Return [x, y] of the center of cell containing provided text 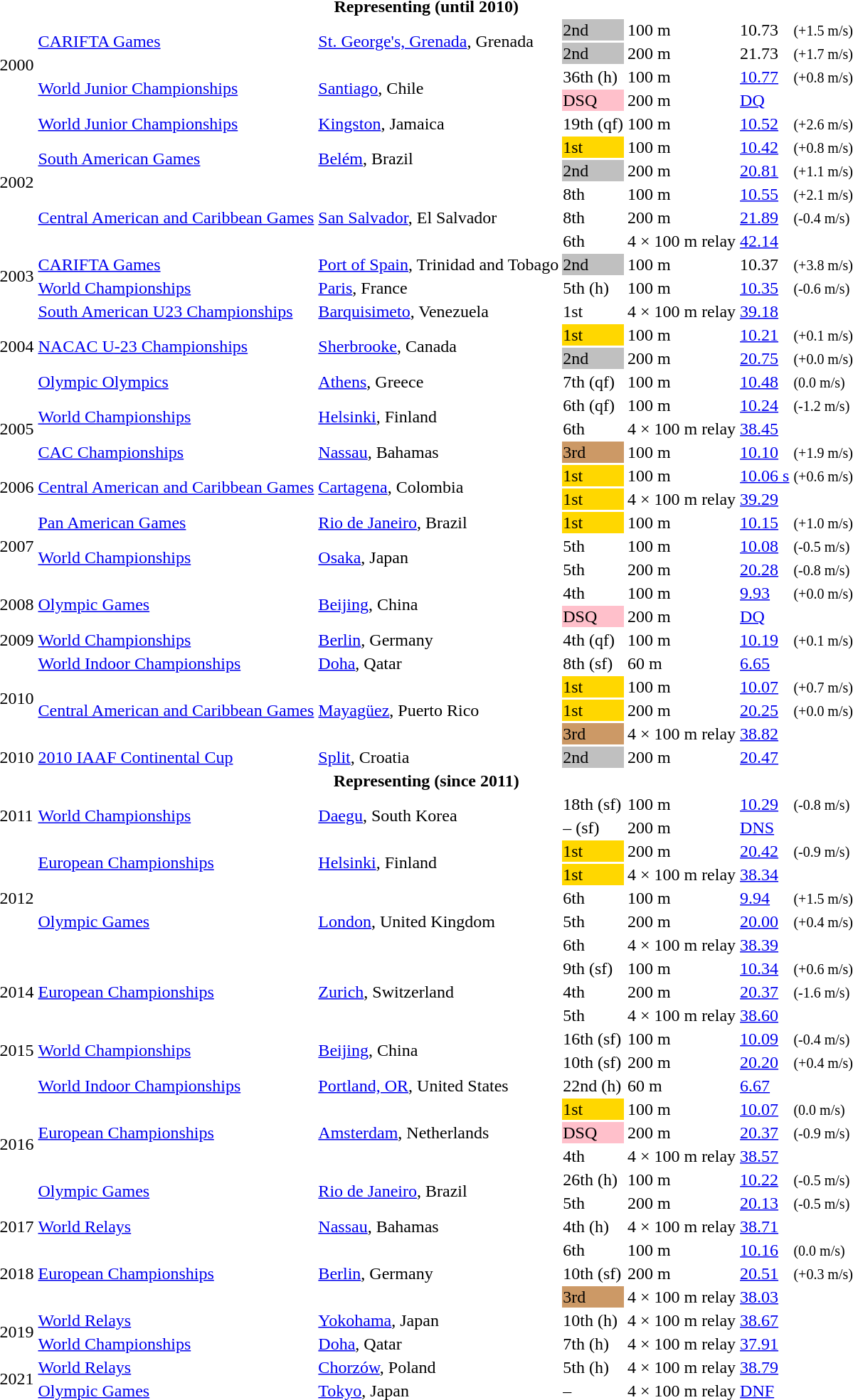
39.29 [765, 499]
20.28 [765, 570]
21.89 [765, 218]
38.67 [765, 1320]
20.25 [765, 710]
21.73 [765, 53]
Cartagena, Colombia [438, 488]
20.20 [765, 1062]
10.48 [765, 382]
10.55 [765, 194]
9th (sf) [593, 968]
20.75 [765, 358]
38.60 [765, 1015]
9.94 [765, 898]
Zurich, Switzerland [438, 992]
8th (sf) [593, 663]
10.16 [765, 1250]
36th (h) [593, 77]
20.47 [765, 757]
Port of Spain, Trinidad and Tobago [438, 264]
10.52 [765, 124]
7th (h) [593, 1344]
10.22 [765, 1180]
10.15 [765, 523]
Athens, Greece [438, 382]
38.57 [765, 1156]
10.21 [765, 335]
38.03 [765, 1297]
38.82 [765, 734]
NACAC U-23 Championships [176, 347]
Chorzów, Poland [438, 1367]
San Salvador, El Salvador [438, 218]
Olympic Olympics [176, 382]
10.10 [765, 452]
Santiago, Chile [438, 88]
38.39 [765, 945]
DNS [765, 828]
Daegu, South Korea [438, 816]
10th (h) [593, 1320]
Pan American Games [176, 523]
20.13 [765, 1203]
20.81 [765, 171]
38.71 [765, 1227]
6.67 [765, 1086]
– (sf) [593, 828]
Kingston, Jamaica [438, 124]
19th (qf) [593, 124]
38.34 [765, 875]
26th (h) [593, 1180]
Amsterdam, Netherlands [438, 1133]
10.34 [765, 968]
38.79 [765, 1367]
10.08 [765, 546]
22nd (h) [593, 1086]
Sherbrooke, Canada [438, 347]
10.06 s [765, 476]
6th (qf) [593, 405]
42.14 [765, 241]
10.09 [765, 1039]
10.35 [765, 288]
38.45 [765, 429]
Paris, France [438, 288]
Mayagüez, Puerto Rico [438, 710]
Yokohama, Japan [438, 1320]
Split, Croatia [438, 757]
7th (qf) [593, 382]
37.91 [765, 1344]
10.24 [765, 405]
16th (sf) [593, 1039]
London, United Kingdom [438, 921]
20.42 [765, 851]
10.42 [765, 147]
2010 IAAF Continental Cup [176, 757]
Portland, OR, United States [438, 1086]
39.18 [765, 311]
10.73 [765, 30]
20.51 [765, 1273]
4th (h) [593, 1227]
South American U23 Championships [176, 311]
18th (sf) [593, 804]
10.29 [765, 804]
Barquisimeto, Venezuela [438, 311]
20.00 [765, 921]
10.37 [765, 264]
4th (qf) [593, 640]
South American Games [176, 159]
6.65 [765, 663]
St. George's, Grenada, Grenada [438, 41]
10.19 [765, 640]
CAC Championships [176, 452]
Osaka, Japan [438, 557]
10.77 [765, 77]
9.93 [765, 593]
Belém, Brazil [438, 159]
